Provide the [X, Y] coordinate of the cell's center where the given text is located.  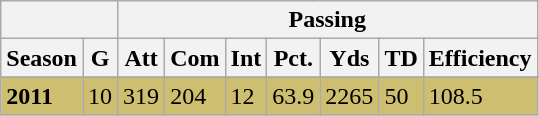
204 [195, 96]
Efficiency [480, 58]
Int [246, 58]
Yds [350, 58]
Att [142, 58]
63.9 [294, 96]
108.5 [480, 96]
Pct. [294, 58]
Season [42, 58]
50 [401, 96]
10 [100, 96]
G [100, 58]
2265 [350, 96]
319 [142, 96]
TD [401, 58]
Com [195, 58]
2011 [42, 96]
Passing [328, 20]
12 [246, 96]
